Provide the (x, y) coordinate of the cell's center where the given text is located.  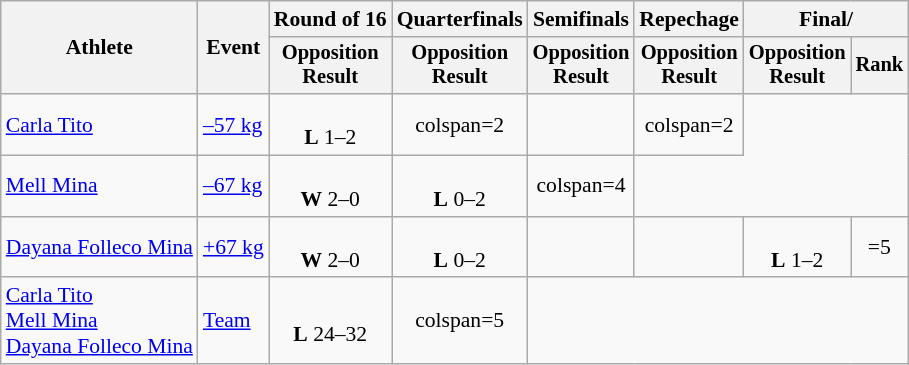
Repechage (689, 19)
Final/ (826, 19)
–67 kg (234, 186)
Athlete (100, 48)
L 24–32 (330, 322)
Event (234, 48)
Mell Mina (100, 186)
Round of 16 (330, 19)
colspan=4 (582, 186)
Rank (880, 66)
Semifinals (582, 19)
colspan=5 (460, 322)
+67 kg (234, 248)
Quarterfinals (460, 19)
–57 kg (234, 124)
=5 (880, 248)
Carla Tito (100, 124)
Team (234, 322)
Dayana Folleco Mina (100, 248)
Carla TitoMell MinaDayana Folleco Mina (100, 322)
